Capture the cell that displays the provided text and extract its (x, y) central coordinate. 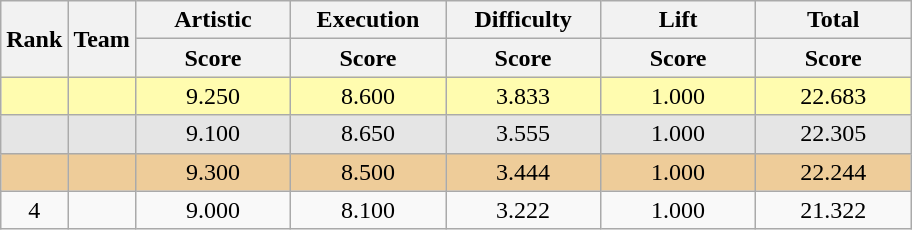
21.322 (834, 210)
22.305 (834, 134)
Execution (368, 20)
Team (102, 39)
Difficulty (524, 20)
Total (834, 20)
9.000 (212, 210)
9.250 (212, 96)
22.683 (834, 96)
9.300 (212, 172)
8.600 (368, 96)
Rank (34, 39)
Artistic (212, 20)
Lift (678, 20)
3.444 (524, 172)
4 (34, 210)
3.555 (524, 134)
8.650 (368, 134)
3.222 (524, 210)
8.500 (368, 172)
9.100 (212, 134)
8.100 (368, 210)
22.244 (834, 172)
3.833 (524, 96)
